Search for the cell housing the specified text and yield its (X, Y) center coordinate. 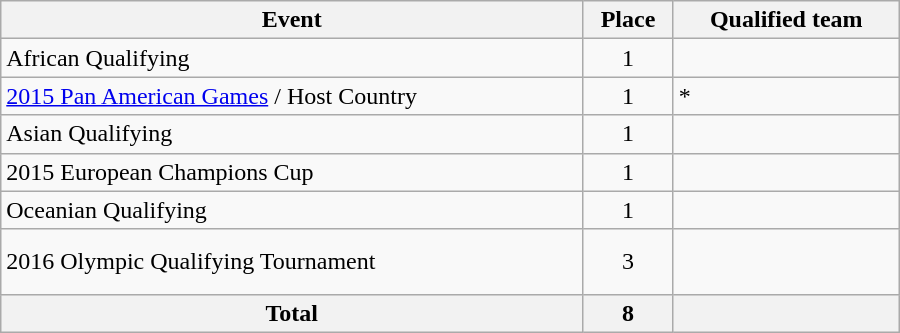
African Qualifying (292, 58)
Total (292, 313)
Qualified team (786, 20)
8 (628, 313)
2016 Olympic Qualifying Tournament (292, 262)
Event (292, 20)
Asian Qualifying (292, 134)
* (786, 96)
2015 Pan American Games / Host Country (292, 96)
2015 European Champions Cup (292, 172)
3 (628, 262)
Oceanian Qualifying (292, 210)
Place (628, 20)
